Pinpoint the cell where the given text exists, returning its (x, y) midpoint coordinate. 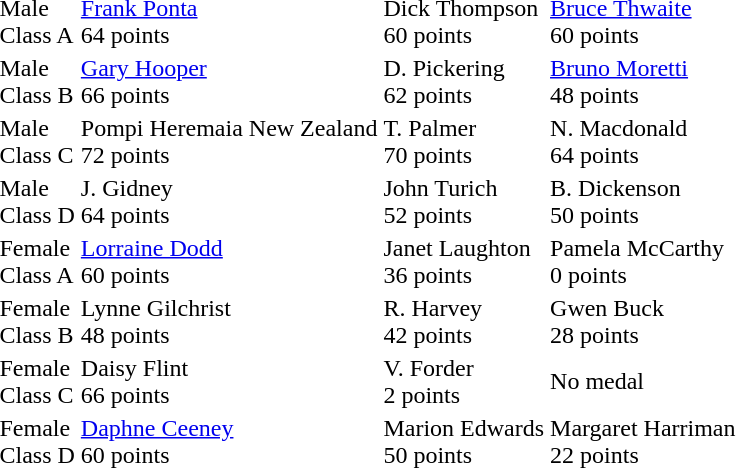
Pompi Heremaia New Zealand 72 points (229, 142)
V. Forder 2 points (464, 382)
J. Gidney 64 points (229, 202)
Gary Hooper 66 points (229, 82)
Lorraine Dodd 60 points (229, 262)
R. Harvey 42 points (464, 322)
Daisy Flint 66 points (229, 382)
Janet Laughton 36 points (464, 262)
Lynne Gilchrist 48 points (229, 322)
T. Palmer 70 points (464, 142)
John Turich 52 points (464, 202)
D. Pickering 62 points (464, 82)
